Search for the cell housing the specified text and yield its (X, Y) center coordinate. 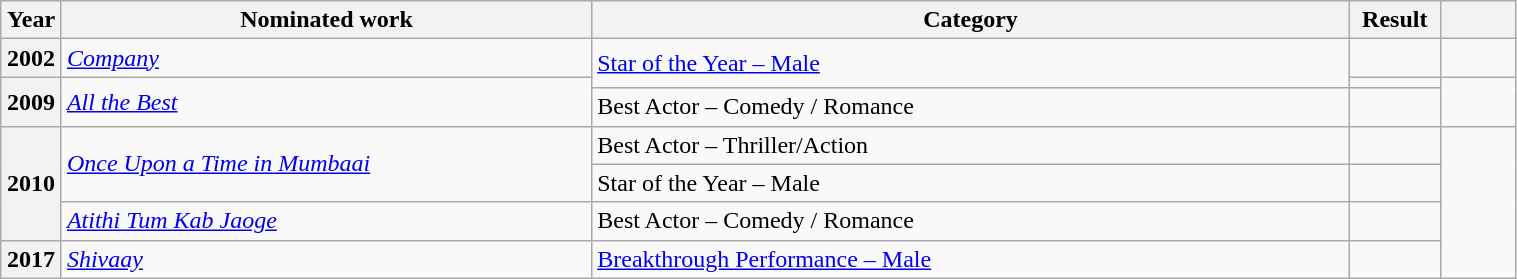
Company (326, 58)
2010 (32, 183)
All the Best (326, 102)
Breakthrough Performance – Male (971, 259)
2009 (32, 102)
Result (1394, 20)
Atithi Tum Kab Jaoge (326, 221)
2002 (32, 58)
Best Actor – Thriller/Action (971, 145)
Nominated work (326, 20)
Shivaay (326, 259)
2017 (32, 259)
Year (32, 20)
Once Upon a Time in Mumbaai (326, 164)
Category (971, 20)
